Find where the given text appears and provide that cell's center as [X, Y] coordinate. 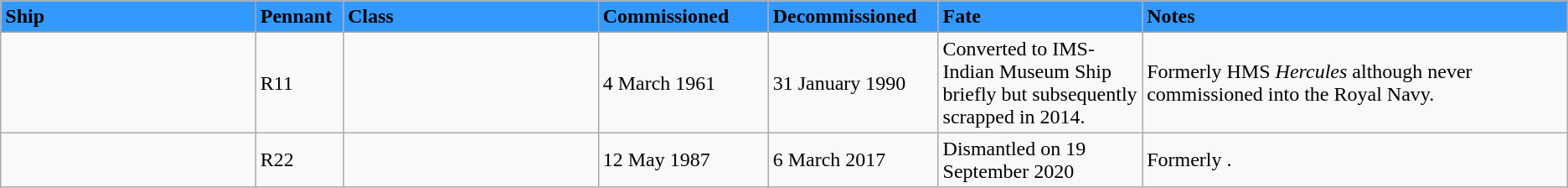
Ship [128, 17]
Commissioned [683, 17]
6 March 2017 [853, 159]
Class [471, 17]
Pennant [299, 17]
R11 [299, 82]
12 May 1987 [683, 159]
Decommissioned [853, 17]
31 January 1990 [853, 82]
Formerly HMS Hercules although never commissioned into the Royal Navy. [1355, 82]
Converted to IMS-Indian Museum Ship briefly but subsequently scrapped in 2014. [1040, 82]
Notes [1355, 17]
4 March 1961 [683, 82]
R22 [299, 159]
Fate [1040, 17]
Formerly . [1355, 159]
Dismantled on 19 September 2020 [1040, 159]
